Capture the cell that displays the provided text and extract its [X, Y] central coordinate. 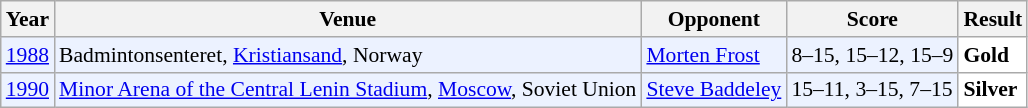
15–11, 3–15, 7–15 [872, 90]
Venue [348, 19]
Morten Frost [714, 55]
Minor Arena of the Central Lenin Stadium, Moscow, Soviet Union [348, 90]
Score [872, 19]
Silver [992, 90]
1990 [28, 90]
8–15, 15–12, 15–9 [872, 55]
Opponent [714, 19]
Steve Baddeley [714, 90]
1988 [28, 55]
Result [992, 19]
Badmintonsenteret, Kristiansand, Norway [348, 55]
Year [28, 19]
Gold [992, 55]
